Search for the cell housing the specified text and yield its (X, Y) center coordinate. 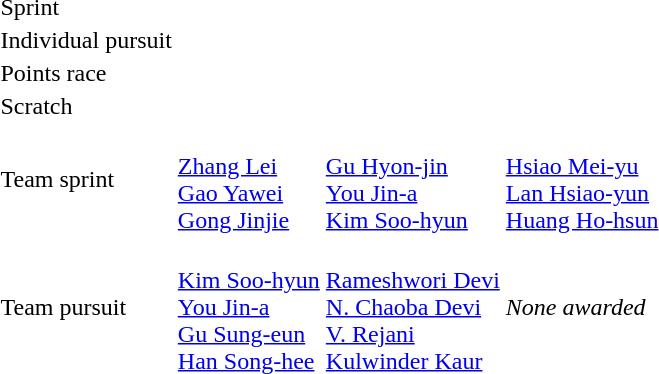
Gu Hyon-jinYou Jin-aKim Soo-hyun (412, 180)
Zhang LeiGao YaweiGong Jinjie (248, 180)
